Return [X, Y] of the center of cell containing provided text 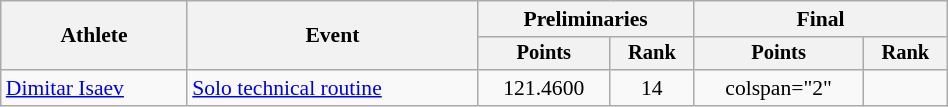
Athlete [94, 36]
Dimitar Isaev [94, 88]
colspan="2" [779, 88]
Event [332, 36]
Solo technical routine [332, 88]
14 [652, 88]
Final [821, 19]
121.4600 [544, 88]
Preliminaries [586, 19]
